Detect which cell encompasses the target text, then output its [X, Y] center coordinate. 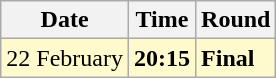
22 February [65, 58]
Date [65, 20]
Round [236, 20]
20:15 [162, 58]
Final [236, 58]
Time [162, 20]
